Return the (X, Y) coordinate for the center point of the cell that contains the specified text.  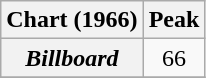
Peak (174, 20)
Billboard (72, 58)
66 (174, 58)
Chart (1966) (72, 20)
